Pinpoint the cell where the given text exists, returning its [x, y] midpoint coordinate. 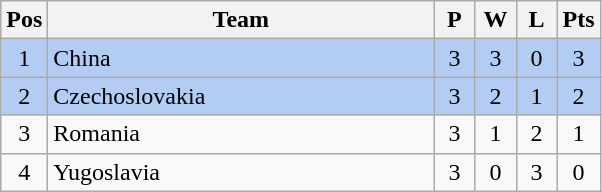
4 [24, 172]
Czechoslovakia [241, 96]
L [536, 20]
Pts [578, 20]
Yugoslavia [241, 172]
W [496, 20]
Romania [241, 134]
China [241, 58]
Pos [24, 20]
Team [241, 20]
P [454, 20]
